Output the (x, y) coordinate of the center of the cell containing the given text.  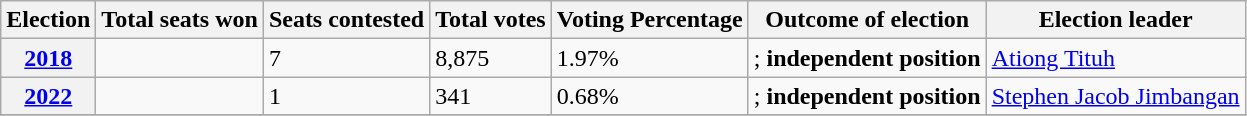
Stephen Jacob Jimbangan (1116, 96)
Outcome of election (867, 20)
Election leader (1116, 20)
0.68% (650, 96)
341 (491, 96)
1.97% (650, 58)
Voting Percentage (650, 20)
7 (346, 58)
Election (48, 20)
Total votes (491, 20)
Seats contested (346, 20)
Total seats won (180, 20)
2018 (48, 58)
Ationg Tituh (1116, 58)
2022 (48, 96)
8,875 (491, 58)
1 (346, 96)
